For the text-containing cell, return its midpoint in (X, Y) coordinate format. 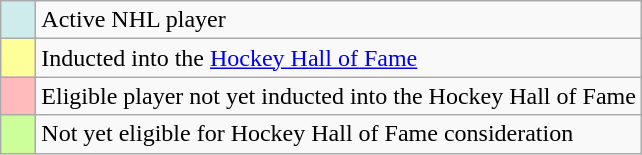
Eligible player not yet inducted into the Hockey Hall of Fame (339, 96)
Active NHL player (339, 20)
Not yet eligible for Hockey Hall of Fame consideration (339, 134)
Inducted into the Hockey Hall of Fame (339, 58)
